From the cell containing the given text, extract its center point as (x, y) coordinate. 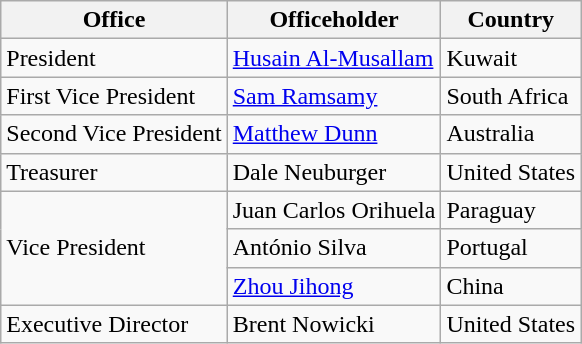
Brent Nowicki (334, 324)
Dale Neuburger (334, 172)
First Vice President (114, 96)
Treasurer (114, 172)
Country (511, 20)
Australia (511, 134)
President (114, 58)
Juan Carlos Orihuela (334, 210)
Zhou Jihong (334, 286)
China (511, 286)
Office (114, 20)
António Silva (334, 248)
Executive Director (114, 324)
Husain Al-Musallam (334, 58)
Officeholder (334, 20)
Matthew Dunn (334, 134)
Paraguay (511, 210)
Portugal (511, 248)
South Africa (511, 96)
Vice President (114, 248)
Second Vice President (114, 134)
Kuwait (511, 58)
Sam Ramsamy (334, 96)
